Find where the given text appears and provide that cell's center as (x, y) coordinate. 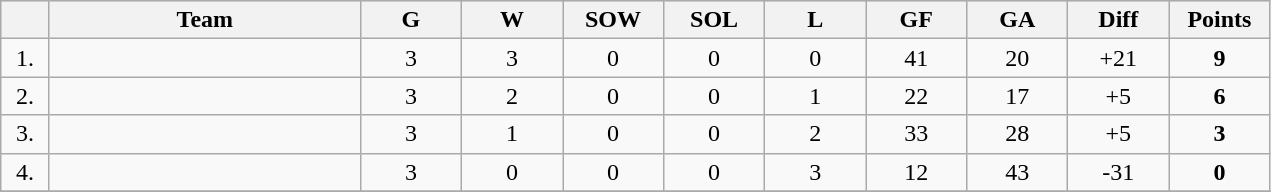
SOL (714, 20)
6 (1220, 96)
Team (204, 20)
3. (26, 134)
17 (1018, 96)
SOW (612, 20)
43 (1018, 172)
12 (916, 172)
22 (916, 96)
1. (26, 58)
-31 (1118, 172)
9 (1220, 58)
L (816, 20)
GF (916, 20)
28 (1018, 134)
41 (916, 58)
2. (26, 96)
+21 (1118, 58)
Diff (1118, 20)
4. (26, 172)
Points (1220, 20)
33 (916, 134)
20 (1018, 58)
W (512, 20)
G (410, 20)
GA (1018, 20)
